For the text-containing cell, return its midpoint in (x, y) coordinate format. 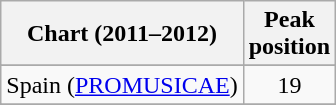
Peakposition (289, 34)
Chart (2011–2012) (122, 34)
Spain (PROMUSICAE) (122, 85)
19 (289, 85)
